Provide the [x, y] coordinate of the cell's center where the given text is located.  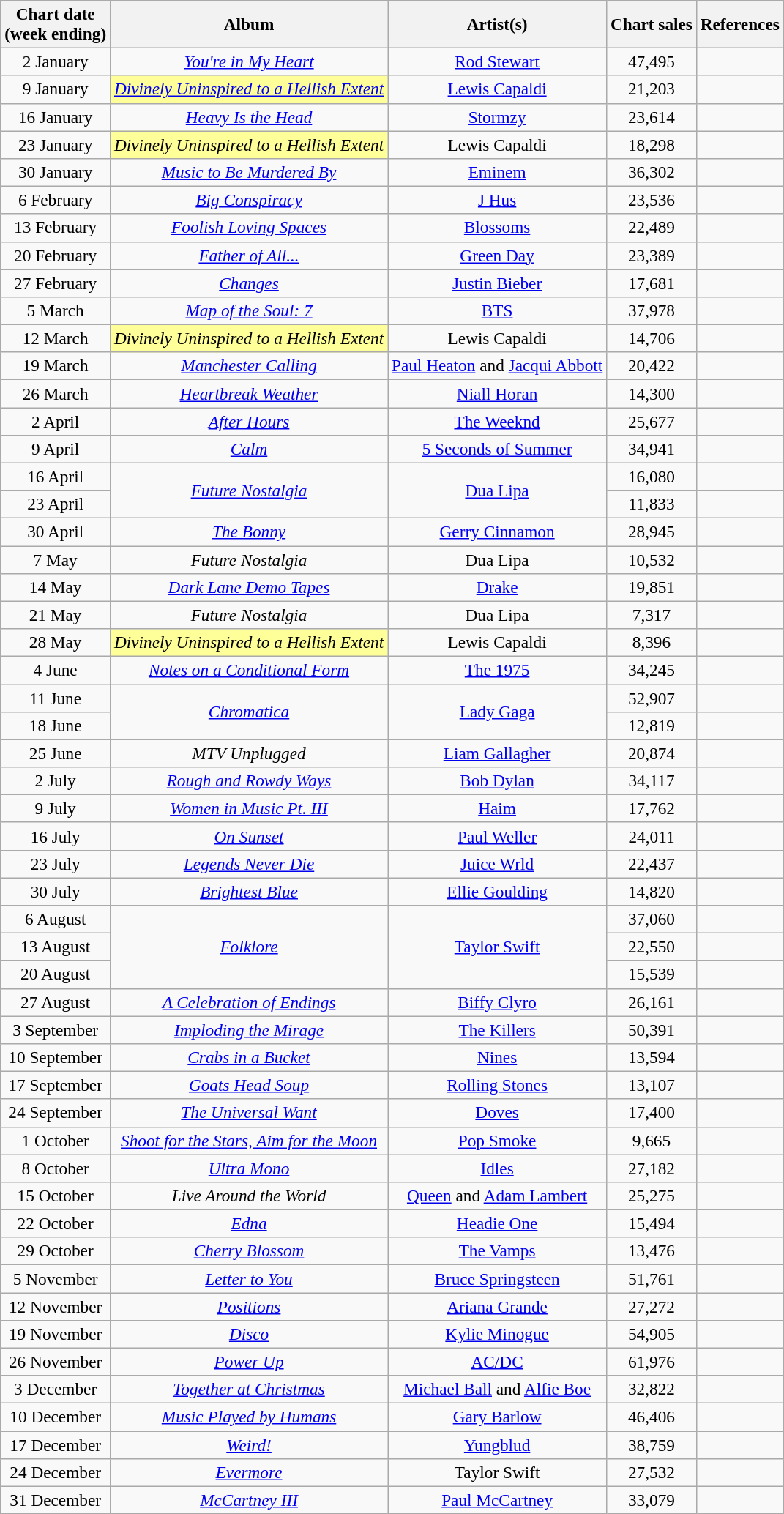
Heavy Is the Head [249, 117]
10,532 [652, 559]
Together at Christmas [249, 1390]
9 January [56, 89]
27,532 [652, 1472]
18 June [56, 726]
Paul Weller [498, 836]
33,079 [652, 1500]
2 April [56, 421]
61,976 [652, 1362]
Biffy Clyro [498, 1002]
47,495 [652, 61]
12,819 [652, 726]
7,317 [652, 615]
Manchester Calling [249, 366]
Paul McCartney [498, 1500]
The Bonny [249, 532]
25,275 [652, 1196]
15,539 [652, 974]
20 February [56, 256]
22,489 [652, 228]
3 December [56, 1390]
19 March [56, 366]
31 December [56, 1500]
14 May [56, 587]
22,550 [652, 947]
Chromatica [249, 712]
Kylie Minogue [498, 1334]
Ultra Mono [249, 1168]
A Celebration of Endings [249, 1002]
Headie One [498, 1223]
5 March [56, 310]
Album [249, 23]
3 September [56, 1029]
Haim [498, 808]
Bruce Springsteen [498, 1278]
15,494 [652, 1223]
Map of the Soul: 7 [249, 310]
23 July [56, 864]
13,594 [652, 1057]
2 January [56, 61]
Foolish Loving Spaces [249, 228]
Ariana Grande [498, 1306]
22 October [56, 1223]
30 April [56, 532]
34,117 [652, 780]
Chart date(week ending) [56, 23]
Drake [498, 587]
Imploding the Mirage [249, 1029]
Evermore [249, 1472]
13,476 [652, 1251]
24 September [56, 1113]
Changes [249, 283]
25,677 [652, 421]
Pop Smoke [498, 1141]
16 April [56, 477]
36,302 [652, 172]
Juice Wrld [498, 864]
17,762 [652, 808]
McCartney III [249, 1500]
6 August [56, 919]
16 July [56, 836]
29 October [56, 1251]
Big Conspiracy [249, 200]
25 June [56, 753]
Doves [498, 1113]
Positions [249, 1306]
Notes on a Conditional Form [249, 670]
5 Seconds of Summer [498, 449]
9,665 [652, 1141]
AC/DC [498, 1362]
Queen and Adam Lambert [498, 1196]
17,681 [652, 283]
13 August [56, 947]
23,536 [652, 200]
13,107 [652, 1085]
Michael Ball and Alfie Boe [498, 1390]
21 May [56, 615]
20 August [56, 974]
Folklore [249, 946]
Lady Gaga [498, 712]
Gerry Cinnamon [498, 532]
11 June [56, 698]
Rolling Stones [498, 1085]
Music Played by Humans [249, 1417]
Chart sales [652, 23]
5 November [56, 1278]
52,907 [652, 698]
J Hus [498, 200]
Gary Barlow [498, 1417]
Artist(s) [498, 23]
Blossoms [498, 228]
23,389 [652, 256]
23 April [56, 504]
16 January [56, 117]
1 October [56, 1141]
34,941 [652, 449]
19,851 [652, 587]
Letter to You [249, 1278]
Shoot for the Stars, Aim for the Moon [249, 1141]
Eminem [498, 172]
Nines [498, 1057]
16,080 [652, 477]
4 June [56, 670]
Weird! [249, 1444]
Idles [498, 1168]
Niall Horan [498, 393]
Rod Stewart [498, 61]
Women in Music Pt. III [249, 808]
10 December [56, 1417]
54,905 [652, 1334]
Disco [249, 1334]
18,298 [652, 144]
10 September [56, 1057]
19 November [56, 1334]
15 October [56, 1196]
Green Day [498, 256]
13 February [56, 228]
9 July [56, 808]
27,182 [652, 1168]
12 March [56, 338]
14,706 [652, 338]
28 May [56, 642]
Music to Be Murdered By [249, 172]
8,396 [652, 642]
Goats Head Soup [249, 1085]
26 November [56, 1362]
The Weeknd [498, 421]
14,300 [652, 393]
38,759 [652, 1444]
Bob Dylan [498, 780]
Power Up [249, 1362]
Father of All... [249, 256]
Brightest Blue [249, 891]
24 December [56, 1472]
Rough and Rowdy Ways [249, 780]
Heartbreak Weather [249, 393]
50,391 [652, 1029]
24,011 [652, 836]
27,272 [652, 1306]
20,874 [652, 753]
The Universal Want [249, 1113]
8 October [56, 1168]
Live Around the World [249, 1196]
46,406 [652, 1417]
Edna [249, 1223]
32,822 [652, 1390]
22,437 [652, 864]
37,978 [652, 310]
Dark Lane Demo Tapes [249, 587]
14,820 [652, 891]
Paul Heaton and Jacqui Abbott [498, 366]
9 April [56, 449]
Crabs in a Bucket [249, 1057]
Cherry Blossom [249, 1251]
23,614 [652, 117]
Stormzy [498, 117]
6 February [56, 200]
28,945 [652, 532]
11,833 [652, 504]
20,422 [652, 366]
17,400 [652, 1113]
7 May [56, 559]
On Sunset [249, 836]
23 January [56, 144]
Ellie Goulding [498, 891]
51,761 [652, 1278]
Legends Never Die [249, 864]
2 July [56, 780]
You're in My Heart [249, 61]
30 July [56, 891]
27 February [56, 283]
27 August [56, 1002]
BTS [498, 310]
References [739, 23]
17 December [56, 1444]
The Vamps [498, 1251]
Liam Gallagher [498, 753]
Calm [249, 449]
37,060 [652, 919]
MTV Unplugged [249, 753]
The Killers [498, 1029]
21,203 [652, 89]
Justin Bieber [498, 283]
The 1975 [498, 670]
Yungblud [498, 1444]
30 January [56, 172]
17 September [56, 1085]
12 November [56, 1306]
26 March [56, 393]
34,245 [652, 670]
After Hours [249, 421]
26,161 [652, 1002]
